Return (x, y) of the center of cell containing provided text 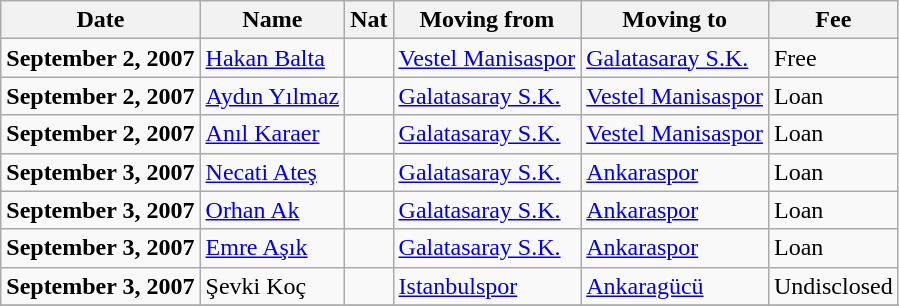
Nat (369, 20)
Orhan Ak (272, 210)
Ankaragücü (675, 286)
Aydın Yılmaz (272, 96)
Date (100, 20)
Hakan Balta (272, 58)
Moving to (675, 20)
Necati Ateş (272, 172)
Emre Aşık (272, 248)
Moving from (487, 20)
Undisclosed (833, 286)
Free (833, 58)
Şevki Koç (272, 286)
Fee (833, 20)
Istanbulspor (487, 286)
Anıl Karaer (272, 134)
Name (272, 20)
